From the cell containing the given text, extract its center point as (X, Y) coordinate. 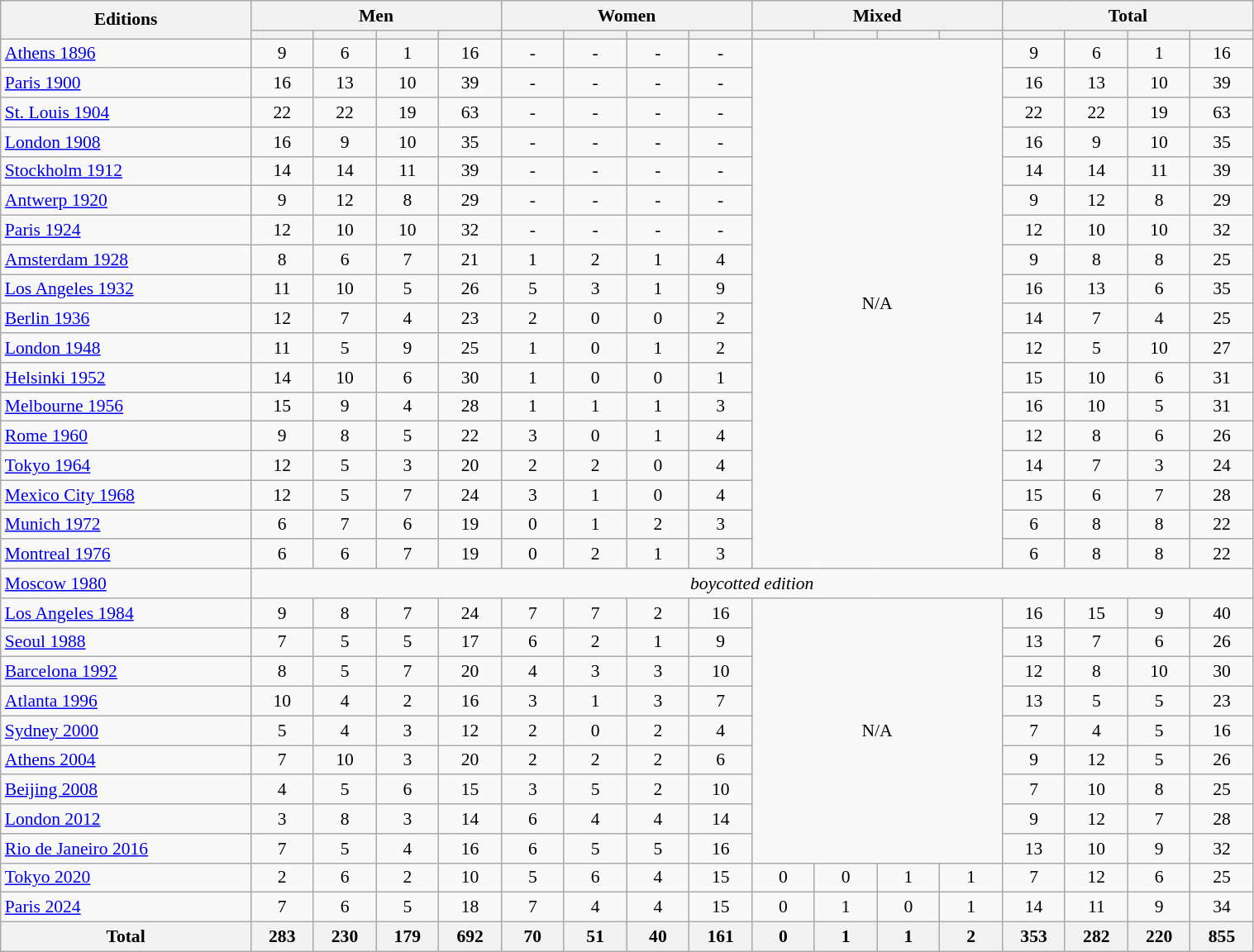
Tokyo 2020 (126, 878)
70 (532, 937)
179 (408, 937)
161 (721, 937)
Moscow 1980 (126, 583)
Paris 1900 (126, 83)
London 1948 (126, 348)
Melbourne 1956 (126, 407)
Tokyo 1964 (126, 466)
Antwerp 1920 (126, 201)
18 (470, 907)
Montreal 1976 (126, 555)
282 (1096, 937)
Amsterdam 1928 (126, 259)
283 (282, 937)
Munich 1972 (126, 525)
Berlin 1936 (126, 319)
Women (627, 16)
Beijing 2008 (126, 790)
51 (595, 937)
London 1908 (126, 142)
Men (375, 16)
boycotted edition (752, 583)
London 2012 (126, 819)
Barcelona 1992 (126, 672)
692 (470, 937)
Rome 1960 (126, 436)
Los Angeles 1932 (126, 289)
Atlanta 1996 (126, 702)
Sydney 2000 (126, 731)
Stockholm 1912 (126, 171)
21 (470, 259)
Los Angeles 1984 (126, 613)
220 (1159, 937)
17 (470, 642)
Paris 1924 (126, 231)
Athens 2004 (126, 760)
855 (1222, 937)
Athens 1896 (126, 54)
Rio de Janeiro 2016 (126, 849)
St. Louis 1904 (126, 112)
230 (345, 937)
Paris 2024 (126, 907)
Editions (126, 20)
Mixed (878, 16)
34 (1222, 907)
Helsinki 1952 (126, 378)
Mexico City 1968 (126, 495)
353 (1034, 937)
Seoul 1988 (126, 642)
27 (1222, 348)
